Scan for the cell matching the given text and deliver its [X, Y] coordinate at center. 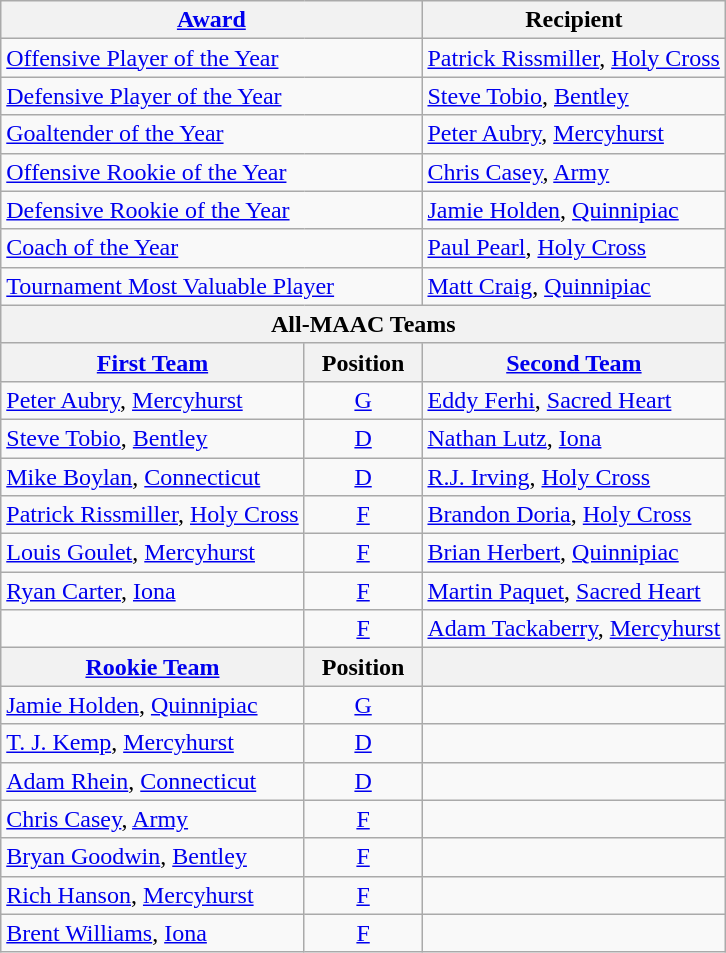
Bryan Goodwin, Bentley [152, 857]
Eddy Ferhi, Sacred Heart [574, 400]
Brian Herbert, Quinnipiac [574, 553]
Ryan Carter, Iona [152, 591]
Tournament Most Valuable Player [212, 286]
Defensive Player of the Year [212, 96]
First Team [152, 362]
Offensive Player of the Year [212, 58]
Second Team [574, 362]
Adam Tackaberry, Mercyhurst [574, 629]
Brent Williams, Iona [152, 933]
T. J. Kemp, Mercyhurst [152, 743]
All-MAAC Teams [364, 324]
R.J. Irving, Holy Cross [574, 477]
Martin Paquet, Sacred Heart [574, 591]
Offensive Rookie of the Year [212, 172]
Rookie Team [152, 667]
Paul Pearl, Holy Cross [574, 248]
Adam Rhein, Connecticut [152, 781]
Recipient [574, 20]
Defensive Rookie of the Year [212, 210]
Brandon Doria, Holy Cross [574, 515]
Rich Hanson, Mercyhurst [152, 895]
Mike Boylan, Connecticut [152, 477]
Coach of the Year [212, 248]
Matt Craig, Quinnipiac [574, 286]
Louis Goulet, Mercyhurst [152, 553]
Award [212, 20]
Goaltender of the Year [212, 134]
Nathan Lutz, Iona [574, 438]
